Provide the [X, Y] coordinate of the cell's center where the given text is located.  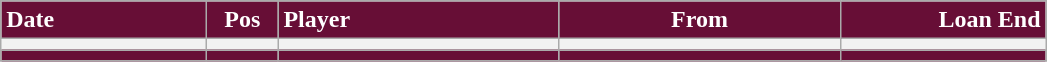
Loan End [943, 20]
Pos [242, 20]
Date [104, 20]
From [700, 20]
Player [418, 20]
